Find where the given text appears and provide that cell's center as [X, Y] coordinate. 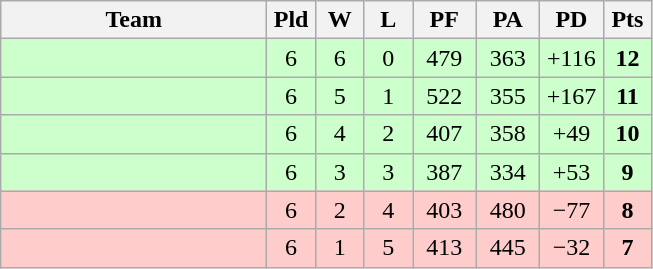
Pts [628, 20]
+49 [572, 134]
Pld [292, 20]
358 [508, 134]
PD [572, 20]
387 [444, 172]
355 [508, 96]
PA [508, 20]
+53 [572, 172]
11 [628, 96]
8 [628, 210]
0 [388, 58]
−32 [572, 248]
PF [444, 20]
445 [508, 248]
363 [508, 58]
413 [444, 248]
+167 [572, 96]
334 [508, 172]
407 [444, 134]
10 [628, 134]
7 [628, 248]
Team [134, 20]
522 [444, 96]
L [388, 20]
480 [508, 210]
403 [444, 210]
+116 [572, 58]
479 [444, 58]
W [340, 20]
12 [628, 58]
−77 [572, 210]
9 [628, 172]
